Search for the cell housing the specified text and yield its [x, y] center coordinate. 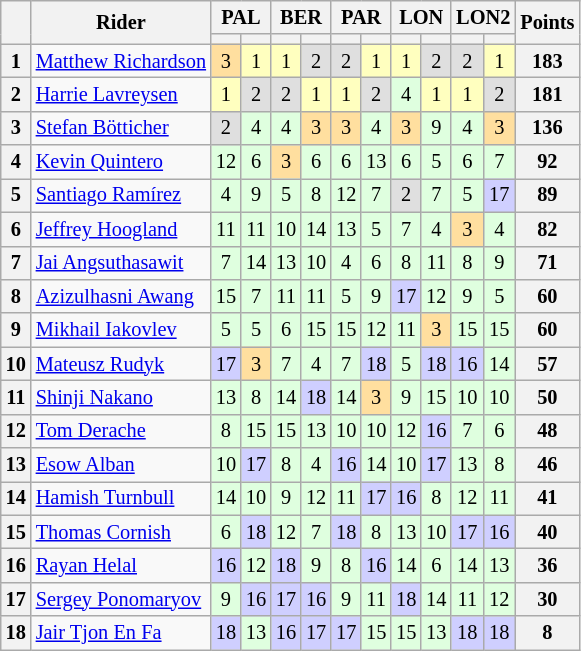
40 [547, 532]
41 [547, 498]
Stefan Bötticher [121, 128]
46 [547, 465]
Santiago Ramírez [121, 195]
89 [547, 195]
181 [547, 94]
Matthew Richardson [121, 61]
Jeffrey Hoogland [121, 229]
36 [547, 565]
136 [547, 128]
48 [547, 431]
92 [547, 162]
PAL [241, 17]
BER [301, 17]
Tom Derache [121, 431]
PAR [361, 17]
Esow Alban [121, 465]
LON [421, 17]
Points [547, 22]
Jair Tjon En Fa [121, 633]
Shinji Nakano [121, 397]
Rider [121, 22]
183 [547, 61]
30 [547, 599]
Sergey Ponomaryov [121, 599]
71 [547, 263]
Azizulhasni Awang [121, 296]
Rayan Helal [121, 565]
Thomas Cornish [121, 532]
Mateusz Rudyk [121, 364]
Jai Angsuthasawit [121, 263]
Harrie Lavreysen [121, 94]
57 [547, 364]
82 [547, 229]
Kevin Quintero [121, 162]
50 [547, 397]
Mikhail Iakovlev [121, 330]
Hamish Turnbull [121, 498]
LON2 [483, 17]
